Pinpoint the cell where the given text exists, returning its [x, y] midpoint coordinate. 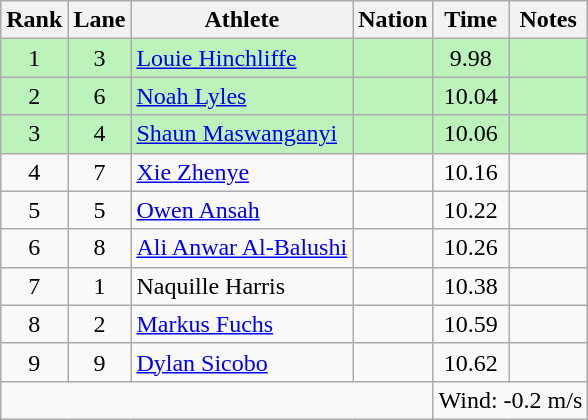
Wind: -0.2 m/s [510, 400]
Noah Lyles [242, 96]
Ali Anwar Al-Balushi [242, 248]
Nation [393, 20]
Dylan Sicobo [242, 362]
10.16 [470, 172]
10.06 [470, 134]
Louie Hinchliffe [242, 58]
10.04 [470, 96]
Shaun Maswanganyi [242, 134]
Owen Ansah [242, 210]
Xie Zhenye [242, 172]
Naquille Harris [242, 286]
10.26 [470, 248]
Athlete [242, 20]
Lane [100, 20]
Markus Fuchs [242, 324]
Notes [548, 20]
10.59 [470, 324]
Time [470, 20]
10.22 [470, 210]
9.98 [470, 58]
10.62 [470, 362]
Rank [34, 20]
10.38 [470, 286]
